Output the (X, Y) coordinate of the center of the cell containing the given text.  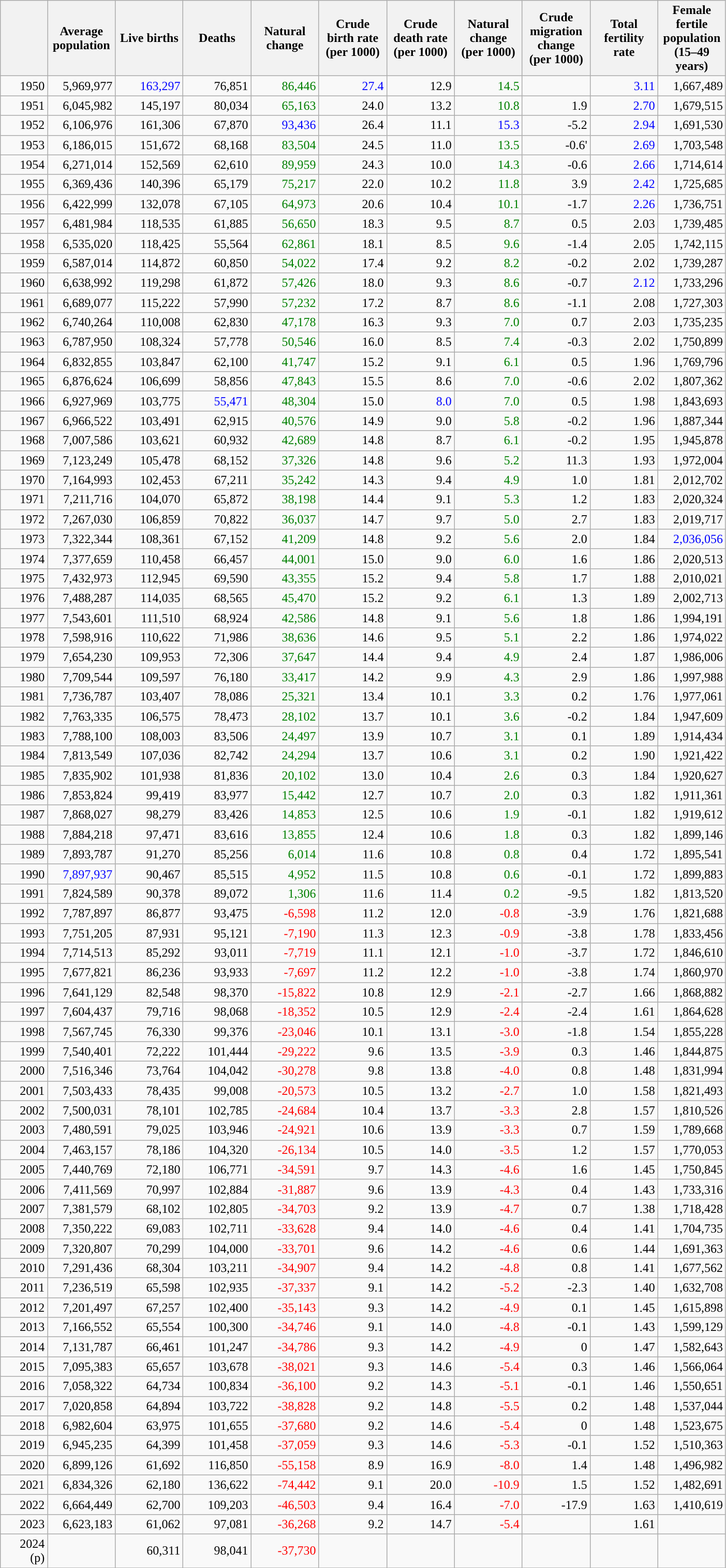
1,914,434 (691, 736)
2004 (24, 1150)
151,672 (149, 145)
1.63 (624, 1504)
57,426 (285, 283)
1,977,061 (691, 697)
Total fertility rate (624, 38)
65,554 (149, 1327)
6,689,077 (82, 303)
1982 (24, 716)
24.3 (353, 165)
101,655 (217, 1426)
2.2 (556, 638)
1,523,675 (691, 1426)
1950 (24, 86)
14.9 (353, 421)
1.78 (624, 933)
6,832,855 (82, 362)
18.1 (353, 243)
10.0 (420, 165)
93,475 (217, 913)
60,850 (217, 263)
1956 (24, 204)
1959 (24, 263)
2008 (24, 1228)
Deaths (217, 38)
90,467 (149, 874)
7,381,579 (82, 1209)
13.8 (420, 1071)
1.90 (624, 756)
2,020,513 (691, 559)
99,419 (149, 795)
15.5 (353, 382)
7,164,993 (82, 480)
1999 (24, 1051)
1953 (24, 145)
2.94 (624, 125)
93,011 (217, 953)
7,709,544 (82, 677)
1977 (24, 618)
1979 (24, 657)
64,973 (285, 204)
62,610 (217, 165)
-0.8 (488, 913)
2019 (24, 1445)
7,813,549 (82, 756)
65,872 (217, 500)
1,718,428 (691, 1209)
109,953 (149, 657)
78,473 (217, 716)
136,622 (217, 1485)
1,410,619 (691, 1504)
1997 (24, 1012)
24.5 (353, 145)
1,864,628 (691, 1012)
78,101 (149, 1110)
104,320 (217, 1150)
1,769,796 (691, 362)
-0.6' (556, 145)
-37,059 (285, 1445)
-10.9 (488, 1485)
2024 (p) (24, 1551)
1975 (24, 578)
6,535,020 (82, 243)
-36,268 (285, 1524)
99,008 (217, 1091)
41,209 (285, 539)
98,279 (149, 815)
1,789,668 (691, 1130)
27.4 (353, 86)
7,350,222 (82, 1228)
12.1 (420, 953)
6,966,522 (82, 421)
-0.9 (488, 933)
67,257 (149, 1308)
1,843,693 (691, 401)
-4.3 (488, 1189)
1.54 (624, 1032)
24,294 (285, 756)
7,540,401 (82, 1051)
1,919,612 (691, 815)
2006 (24, 1189)
11.4 (420, 893)
1980 (24, 677)
6,876,624 (82, 382)
1991 (24, 893)
16.3 (353, 323)
9.8 (353, 1071)
7,503,433 (82, 1091)
6,186,015 (82, 145)
7,893,787 (82, 854)
2017 (24, 1406)
1984 (24, 756)
112,945 (149, 578)
97,081 (217, 1524)
1,537,044 (691, 1406)
7,201,497 (82, 1308)
-26,134 (285, 1150)
5.1 (488, 638)
78,435 (149, 1091)
6,045,982 (82, 106)
1951 (24, 106)
83,506 (217, 736)
6,664,449 (82, 1504)
47,178 (285, 323)
81,836 (217, 775)
-29,222 (285, 1051)
6,899,126 (82, 1465)
1,972,004 (691, 460)
1,733,316 (691, 1189)
11.5 (353, 874)
6,481,984 (82, 224)
86,446 (285, 86)
66,457 (217, 559)
68,102 (149, 1209)
118,535 (149, 224)
37,647 (285, 657)
1.98 (624, 401)
58,856 (217, 382)
1,750,899 (691, 342)
-24,684 (285, 1110)
22.0 (353, 184)
20,102 (285, 775)
55,471 (217, 401)
-1.1 (556, 303)
7,095,383 (82, 1367)
54,022 (285, 263)
7,787,897 (82, 913)
1964 (24, 362)
2012 (24, 1308)
99,376 (217, 1032)
2.12 (624, 283)
116,850 (217, 1465)
76,851 (217, 86)
3.11 (624, 86)
82,548 (149, 992)
110,458 (149, 559)
-3.0 (488, 1032)
1,947,609 (691, 716)
-37,680 (285, 1426)
103,491 (149, 421)
1,833,456 (691, 933)
12.5 (353, 815)
68,304 (149, 1268)
95,121 (217, 933)
82,742 (217, 756)
72,180 (149, 1169)
85,515 (217, 874)
6,787,950 (82, 342)
67,211 (217, 480)
1976 (24, 598)
-34,907 (285, 1268)
78,086 (217, 697)
18.3 (353, 224)
110,008 (149, 323)
106,859 (149, 519)
1,846,610 (691, 953)
103,211 (217, 1268)
64,734 (149, 1386)
1981 (24, 697)
42,586 (285, 618)
24,497 (285, 736)
4.3 (488, 677)
1.47 (624, 1347)
6,587,014 (82, 263)
1967 (24, 421)
14.5 (488, 86)
106,699 (149, 382)
102,711 (217, 1228)
2.7 (556, 519)
1952 (24, 125)
1973 (24, 539)
1.74 (624, 973)
1,703,548 (691, 145)
62,700 (149, 1504)
1969 (24, 460)
1.87 (624, 657)
10.2 (420, 184)
-30,278 (285, 1071)
9.9 (420, 677)
25,321 (285, 697)
-9.5 (556, 893)
106,575 (149, 716)
1974 (24, 559)
7,463,157 (82, 1150)
-2.1 (488, 992)
45,470 (285, 598)
1992 (24, 913)
8.9 (353, 1465)
1987 (24, 815)
132,078 (149, 204)
6,945,235 (82, 1445)
1989 (24, 854)
1.93 (624, 460)
98,370 (217, 992)
109,203 (217, 1504)
1,813,520 (691, 893)
1.95 (624, 441)
-5.5 (488, 1406)
-34,746 (285, 1327)
1,911,361 (691, 795)
-7,697 (285, 973)
1,615,898 (691, 1308)
36,037 (285, 519)
1,582,643 (691, 1347)
60,932 (217, 441)
100,834 (217, 1386)
-6,598 (285, 913)
40,576 (285, 421)
1.7 (556, 578)
-34,591 (285, 1169)
1,306 (285, 893)
-3.5 (488, 1150)
140,396 (149, 184)
119,298 (149, 283)
75,217 (285, 184)
1.66 (624, 992)
35,242 (285, 480)
1.58 (624, 1091)
Natural change (per 1000) (488, 38)
2,012,702 (691, 480)
104,042 (217, 1071)
61,885 (217, 224)
65,179 (217, 184)
101,938 (149, 775)
7,543,601 (82, 618)
7,211,716 (82, 500)
2009 (24, 1248)
101,247 (217, 1347)
60,311 (149, 1551)
7,236,519 (82, 1288)
90,378 (149, 893)
2.05 (624, 243)
1,807,362 (691, 382)
7,488,287 (82, 598)
7,835,902 (82, 775)
6,369,436 (82, 184)
62,915 (217, 421)
7,377,659 (82, 559)
91,270 (149, 854)
1,844,875 (691, 1051)
73,764 (149, 1071)
-5.1 (488, 1386)
-38,828 (285, 1406)
17.2 (353, 303)
1.81 (624, 480)
2,020,324 (691, 500)
7,411,569 (82, 1189)
109,597 (149, 677)
67,870 (217, 125)
163,297 (149, 86)
12.7 (353, 795)
3.6 (488, 716)
11.0 (420, 145)
47,843 (285, 382)
69,083 (149, 1228)
108,324 (149, 342)
1,704,735 (691, 1228)
66,461 (149, 1347)
1990 (24, 874)
Average population (82, 38)
1966 (24, 401)
103,775 (149, 401)
5.0 (488, 519)
106,771 (217, 1169)
1,986,006 (691, 657)
1,831,994 (691, 1071)
17.4 (353, 263)
1,739,485 (691, 224)
1,821,688 (691, 913)
-7,719 (285, 953)
1,895,541 (691, 854)
1,739,287 (691, 263)
42,689 (285, 441)
61,872 (217, 283)
89,072 (217, 893)
41,747 (285, 362)
1,974,022 (691, 638)
7,824,589 (82, 893)
1,899,883 (691, 874)
101,444 (217, 1051)
-46,503 (285, 1504)
-0.7 (556, 283)
101,458 (217, 1445)
68,924 (217, 618)
118,425 (149, 243)
7,598,916 (82, 638)
4,952 (285, 874)
2021 (24, 1485)
2002 (24, 1110)
1958 (24, 243)
62,861 (285, 243)
1,677,562 (691, 1268)
7,020,858 (82, 1406)
13.0 (353, 775)
7,897,937 (82, 874)
16.4 (420, 1504)
-4.7 (488, 1209)
7,736,787 (82, 697)
1972 (24, 519)
152,569 (149, 165)
2.26 (624, 204)
1983 (24, 736)
102,453 (149, 480)
6,927,969 (82, 401)
1996 (24, 992)
12.2 (420, 973)
7,751,205 (82, 933)
6,740,264 (82, 323)
6,834,326 (82, 1485)
2.08 (624, 303)
1954 (24, 165)
1995 (24, 973)
Crude migration change (per 1000) (556, 38)
7,291,436 (82, 1268)
1.4 (556, 1465)
55,564 (217, 243)
1,725,685 (691, 184)
79,025 (149, 1130)
-1.4 (556, 243)
1,736,751 (691, 204)
48,304 (285, 401)
5,969,977 (82, 86)
61,062 (149, 1524)
6,623,183 (82, 1524)
2007 (24, 1209)
2014 (24, 1347)
16.9 (420, 1465)
69,590 (217, 578)
98,068 (217, 1012)
70,822 (217, 519)
-24,921 (285, 1130)
-7.0 (488, 1504)
18.0 (353, 283)
2,010,021 (691, 578)
2,036,056 (691, 539)
1.40 (624, 1288)
37,326 (285, 460)
65,657 (149, 1367)
103,847 (149, 362)
7.4 (488, 342)
1,550,651 (691, 1386)
57,232 (285, 303)
108,003 (149, 736)
7,058,322 (82, 1386)
7,322,344 (82, 539)
2016 (24, 1386)
63,975 (149, 1426)
20.6 (353, 204)
-20,573 (285, 1091)
1.88 (624, 578)
103,946 (217, 1130)
1,735,235 (691, 323)
6,106,976 (82, 125)
16.0 (353, 342)
-55,158 (285, 1465)
44,001 (285, 559)
8.2 (488, 263)
1,496,982 (691, 1465)
7,604,437 (82, 1012)
-8.0 (488, 1465)
102,935 (217, 1288)
7,714,513 (82, 953)
1986 (24, 795)
104,070 (149, 500)
-31,887 (285, 1189)
6,638,992 (82, 283)
2000 (24, 1071)
43,355 (285, 578)
1,667,489 (691, 86)
Crude birth rate (per 1000) (353, 38)
5.2 (488, 460)
33,417 (285, 677)
7,868,027 (82, 815)
38,636 (285, 638)
1,855,228 (691, 1032)
145,197 (149, 106)
-37,730 (285, 1551)
2011 (24, 1288)
-4.0 (488, 1071)
1,482,691 (691, 1485)
1,887,344 (691, 421)
24.0 (353, 106)
7,440,769 (82, 1169)
3.3 (488, 697)
2001 (24, 1091)
102,805 (217, 1209)
1978 (24, 638)
72,222 (149, 1051)
13,855 (285, 834)
1970 (24, 480)
-1.8 (556, 1032)
108,361 (149, 539)
71,986 (217, 638)
65,163 (285, 106)
7,123,249 (82, 460)
57,778 (217, 342)
2018 (24, 1426)
76,330 (149, 1032)
14,853 (285, 815)
-33,628 (285, 1228)
13.4 (353, 697)
62,180 (149, 1485)
2023 (24, 1524)
103,621 (149, 441)
1988 (24, 834)
1.44 (624, 1248)
1965 (24, 382)
68,565 (217, 598)
7,567,745 (82, 1032)
-15,822 (285, 992)
62,830 (217, 323)
1.5 (556, 1485)
1,921,422 (691, 756)
83,504 (285, 145)
93,933 (217, 973)
7,480,591 (82, 1130)
72,306 (217, 657)
6,014 (285, 854)
1957 (24, 224)
1,821,493 (691, 1091)
87,931 (149, 933)
-5.3 (488, 1445)
85,256 (217, 854)
56,650 (285, 224)
7,516,346 (82, 1071)
1961 (24, 303)
6,422,999 (82, 204)
2.42 (624, 184)
102,884 (217, 1189)
2.70 (624, 106)
1998 (24, 1032)
6,982,604 (82, 1426)
64,894 (149, 1406)
3.9 (556, 184)
20.0 (420, 1485)
2,002,713 (691, 598)
98,041 (217, 1551)
76,180 (217, 677)
61,692 (149, 1465)
Crude death rate (per 1000) (420, 38)
102,785 (217, 1110)
1,733,296 (691, 283)
-33,701 (285, 1248)
80,034 (217, 106)
115,222 (149, 303)
12.4 (353, 834)
11.8 (488, 184)
12.3 (420, 933)
97,471 (149, 834)
102,400 (217, 1308)
1,997,988 (691, 677)
2.69 (624, 145)
-74,442 (285, 1485)
83,977 (217, 795)
86,236 (149, 973)
-36,100 (285, 1386)
1.59 (624, 1130)
2.4 (556, 657)
7,853,824 (82, 795)
103,678 (217, 1367)
100,300 (217, 1327)
65,598 (149, 1288)
7,166,552 (82, 1327)
26.4 (353, 125)
-23,046 (285, 1032)
103,407 (149, 697)
-0.3 (556, 342)
Female fertile population (15–49 years) (691, 38)
2022 (24, 1504)
2.8 (556, 1110)
-34,703 (285, 1209)
7,641,129 (82, 992)
-37,337 (285, 1288)
-18,352 (285, 1012)
1,899,146 (691, 834)
-1.7 (556, 204)
1962 (24, 323)
50,546 (285, 342)
85,292 (149, 953)
79,716 (149, 1012)
1994 (24, 953)
2005 (24, 1169)
7,320,807 (82, 1248)
13.1 (420, 1032)
1,632,708 (691, 1288)
1,714,614 (691, 165)
-35,143 (285, 1308)
1,868,882 (691, 992)
1963 (24, 342)
62,100 (217, 362)
7,432,973 (82, 578)
15,442 (285, 795)
7,500,031 (82, 1110)
-3.7 (556, 953)
Live births (149, 38)
5.3 (488, 500)
1,510,363 (691, 1445)
1,860,970 (691, 973)
-38,021 (285, 1367)
1,691,363 (691, 1248)
1955 (24, 184)
7,788,100 (82, 736)
114,872 (149, 263)
-17.9 (556, 1504)
1985 (24, 775)
7,267,030 (82, 519)
70,997 (149, 1189)
114,035 (149, 598)
83,616 (217, 834)
89,959 (285, 165)
38,198 (285, 500)
2.6 (488, 775)
6.0 (488, 559)
1,750,845 (691, 1169)
2003 (24, 1130)
2.9 (556, 677)
103,722 (217, 1406)
15.3 (488, 125)
1,599,129 (691, 1327)
1,742,115 (691, 243)
1,770,053 (691, 1150)
83,426 (217, 815)
161,306 (149, 125)
7,677,821 (82, 973)
1,920,627 (691, 775)
7,884,218 (82, 834)
1.3 (556, 598)
68,152 (217, 460)
2015 (24, 1367)
111,510 (149, 618)
1,810,526 (691, 1110)
-7,190 (285, 933)
67,152 (217, 539)
28,102 (285, 716)
70,299 (149, 1248)
2,019,717 (691, 519)
1968 (24, 441)
-34,786 (285, 1347)
2010 (24, 1268)
2020 (24, 1465)
57,990 (217, 303)
105,478 (149, 460)
7,007,586 (82, 441)
7,654,230 (82, 657)
93,436 (285, 125)
107,036 (149, 756)
1971 (24, 500)
7,763,335 (82, 716)
1.38 (624, 1209)
78,186 (149, 1150)
1,691,530 (691, 125)
2.66 (624, 165)
1,945,878 (691, 441)
2013 (24, 1327)
68,168 (217, 145)
110,622 (149, 638)
67,105 (217, 204)
-2.3 (556, 1288)
1,679,515 (691, 106)
64,399 (149, 1445)
8.0 (420, 401)
1,566,064 (691, 1367)
Natural change (285, 38)
104,000 (217, 1248)
7,131,787 (82, 1347)
86,877 (149, 913)
1993 (24, 933)
6,271,014 (82, 165)
12.0 (420, 913)
1,727,303 (691, 303)
1960 (24, 283)
1,994,191 (691, 618)
